Search for the cell housing the specified text and yield its [X, Y] center coordinate. 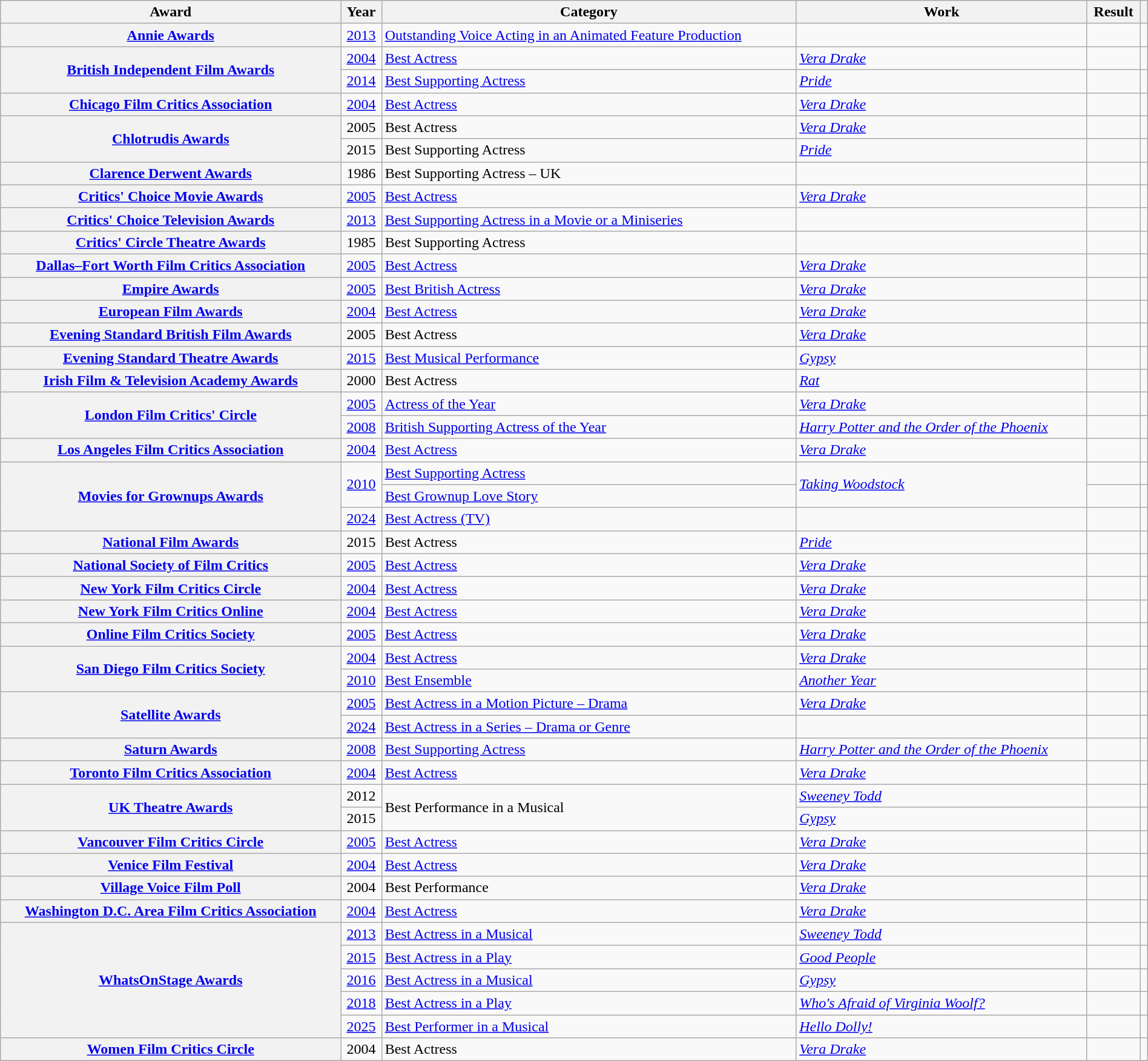
Online Film Critics Society [171, 634]
Critics' Circle Theatre Awards [171, 242]
Actress of the Year [589, 404]
Evening Standard Theatre Awards [171, 358]
Best Performance in a Musical [589, 807]
Los Angeles Film Critics Association [171, 450]
Best Supporting Actress in a Movie or a Miniseries [589, 219]
Best Supporting Actress – UK [589, 173]
Best British Actress [589, 289]
New York Film Critics Online [171, 611]
Clarence Derwent Awards [171, 173]
Critics' Choice Television Awards [171, 219]
Chicago Film Critics Association [171, 104]
Empire Awards [171, 289]
Evening Standard British Film Awards [171, 335]
British Independent Film Awards [171, 70]
Good People [942, 957]
Saturn Awards [171, 750]
Work [942, 12]
1986 [361, 173]
2018 [361, 1003]
Washington D.C. Area Film Critics Association [171, 911]
2000 [361, 381]
Venice Film Festival [171, 865]
2016 [361, 980]
Year [361, 12]
New York Film Critics Circle [171, 588]
Taking Woodstock [942, 484]
Who's Afraid of Virginia Woolf? [942, 1003]
Women Film Critics Circle [171, 1049]
Rat [942, 381]
Best Grownup Love Story [589, 496]
Best Actress in a Series – Drama or Genre [589, 727]
Best Musical Performance [589, 358]
National Film Awards [171, 542]
Irish Film & Television Academy Awards [171, 381]
Category [589, 12]
British Supporting Actress of the Year [589, 427]
Another Year [942, 681]
Satellite Awards [171, 715]
Toronto Film Critics Association [171, 773]
2025 [361, 1026]
Best Actress in a Motion Picture – Drama [589, 704]
Hello Dolly! [942, 1026]
San Diego Film Critics Society [171, 669]
Best Performance [589, 888]
Best Performer in a Musical [589, 1026]
Annie Awards [171, 35]
Award [171, 12]
Best Ensemble [589, 681]
WhatsOnStage Awards [171, 980]
2012 [361, 796]
Chlotrudis Awards [171, 139]
Movies for Grownups Awards [171, 496]
UK Theatre Awards [171, 807]
Result [1113, 12]
London Film Critics' Circle [171, 415]
Outstanding Voice Acting in an Animated Feature Production [589, 35]
Village Voice Film Poll [171, 888]
Critics' Choice Movie Awards [171, 196]
Vancouver Film Critics Circle [171, 842]
1985 [361, 242]
European Film Awards [171, 312]
National Society of Film Critics [171, 565]
Best Actress (TV) [589, 519]
Dallas–Fort Worth Film Critics Association [171, 265]
2014 [361, 81]
